Provide the (x, y) coordinate of the cell's center where the given text is located.  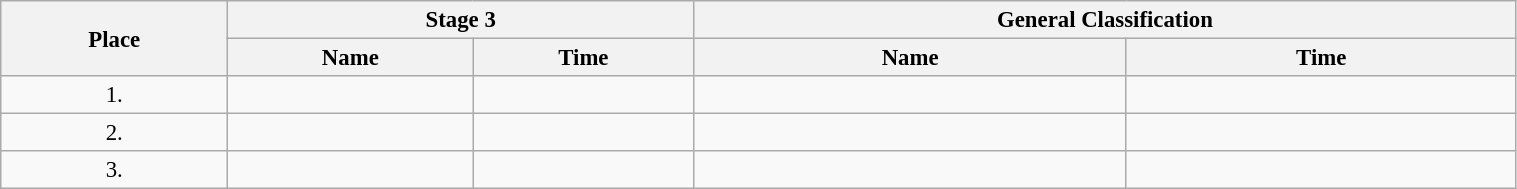
2. (114, 133)
3. (114, 170)
Place (114, 38)
Stage 3 (461, 20)
General Classification (1105, 20)
1. (114, 95)
